Find where the given text appears and provide that cell's center as (X, Y) coordinate. 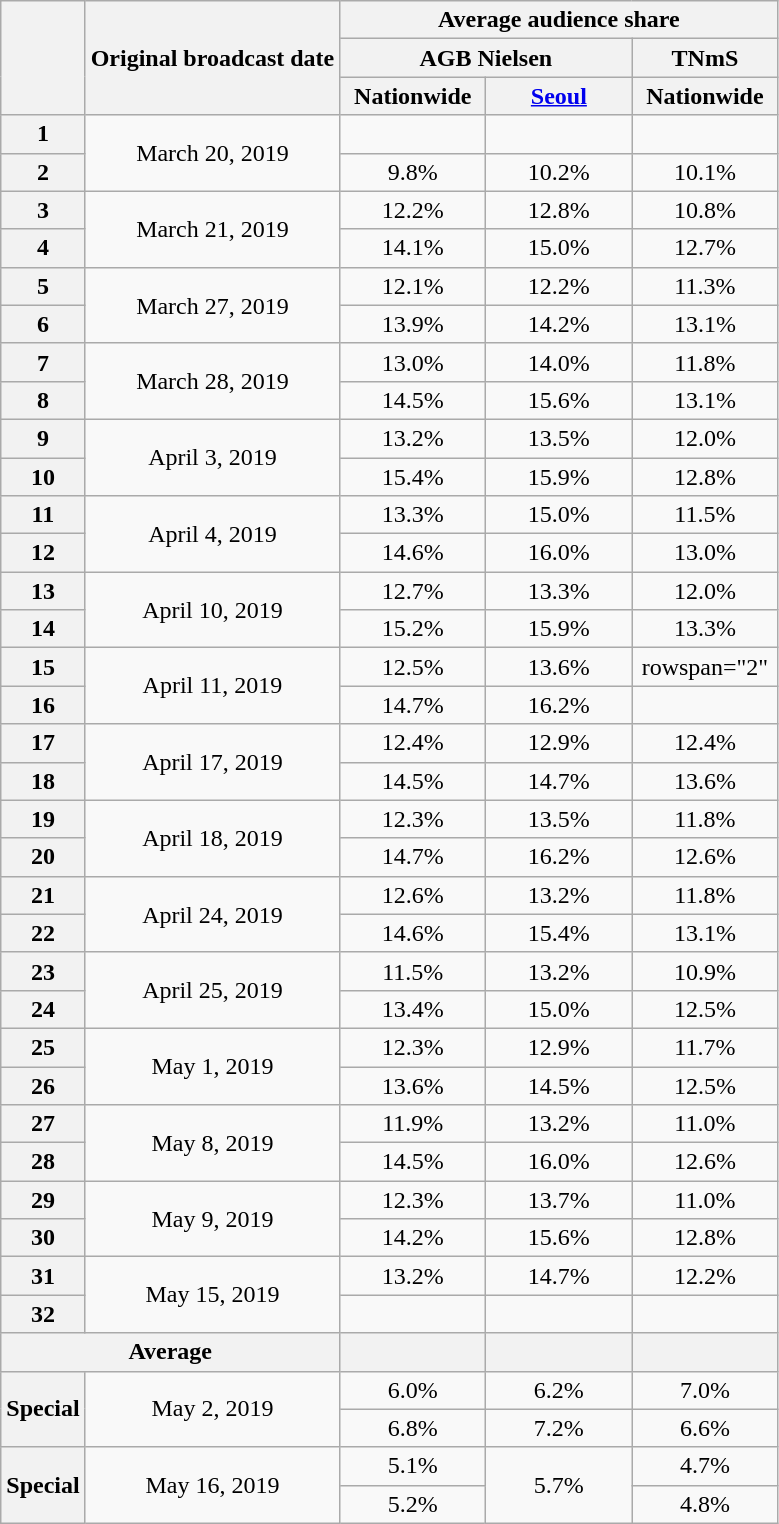
April 4, 2019 (212, 534)
5 (43, 286)
7.2% (559, 1428)
13 (43, 591)
April 10, 2019 (212, 610)
18 (43, 781)
9.8% (413, 172)
March 20, 2019 (212, 153)
31 (43, 1276)
7.0% (705, 1390)
4.7% (705, 1466)
21 (43, 895)
10.2% (559, 172)
16 (43, 705)
May 15, 2019 (212, 1295)
May 8, 2019 (212, 1143)
10.9% (705, 971)
12 (43, 553)
6 (43, 324)
30 (43, 1238)
28 (43, 1162)
14.1% (413, 248)
32 (43, 1314)
9 (43, 438)
rowspan="2" (705, 667)
11 (43, 515)
12.1% (413, 286)
10 (43, 477)
10.1% (705, 172)
11.9% (413, 1124)
April 25, 2019 (212, 990)
15.2% (413, 629)
May 1, 2019 (212, 1066)
5.1% (413, 1466)
TNmS (705, 58)
6.0% (413, 1390)
10.8% (705, 210)
14.0% (559, 362)
25 (43, 1047)
March 27, 2019 (212, 305)
19 (43, 819)
13.7% (559, 1200)
April 24, 2019 (212, 914)
May 9, 2019 (212, 1219)
26 (43, 1085)
Original broadcast date (212, 58)
AGB Nielsen (486, 58)
Average audience share (559, 20)
March 21, 2019 (212, 229)
April 3, 2019 (212, 457)
Average (170, 1352)
1 (43, 134)
11.3% (705, 286)
22 (43, 933)
15 (43, 667)
March 28, 2019 (212, 381)
6.2% (559, 1390)
13.4% (413, 1009)
3 (43, 210)
5.7% (559, 1485)
6.6% (705, 1428)
11.7% (705, 1047)
April 11, 2019 (212, 686)
23 (43, 971)
20 (43, 857)
6.8% (413, 1428)
May 2, 2019 (212, 1409)
4.8% (705, 1504)
13.9% (413, 324)
2 (43, 172)
4 (43, 248)
24 (43, 1009)
5.2% (413, 1504)
14 (43, 629)
April 18, 2019 (212, 838)
27 (43, 1124)
7 (43, 362)
Seoul (559, 96)
May 16, 2019 (212, 1485)
17 (43, 743)
8 (43, 400)
April 17, 2019 (212, 762)
29 (43, 1200)
